Identify which cell holds the provided text, then report its [X, Y] central coordinate. 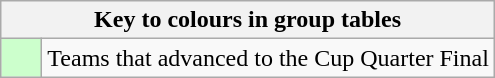
Key to colours in group tables [248, 20]
Teams that advanced to the Cup Quarter Final [268, 58]
